Determine the [X, Y] coordinate at the center of the cell enclosing the given text.  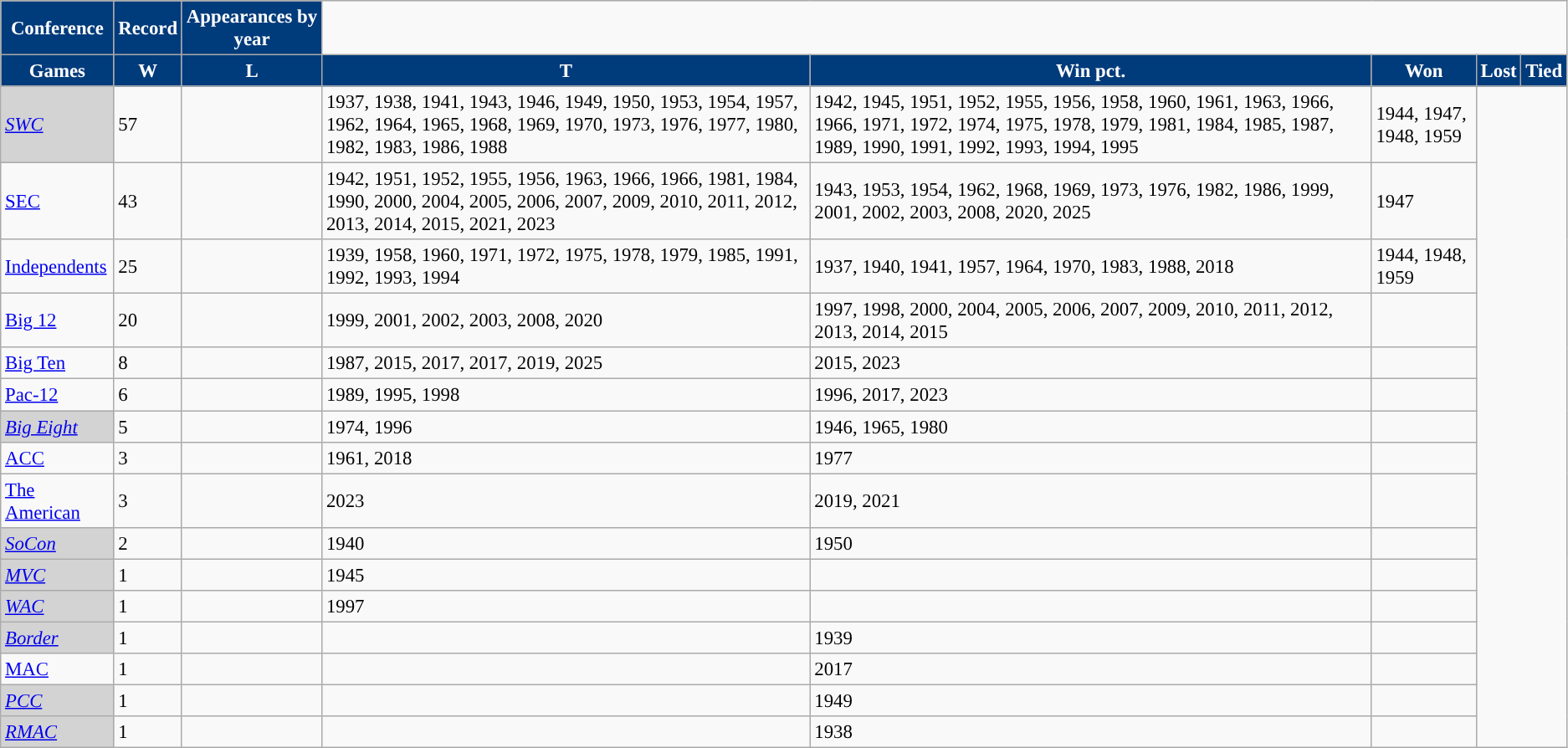
1989, 1995, 1998 [566, 395]
1943, 1953, 1954, 1962, 1968, 1969, 1973, 1976, 1982, 1986, 1999, 2001, 2002, 2003, 2008, 2020, 2025 [1091, 202]
Appearances by year [251, 28]
1977 [1091, 458]
5 [147, 427]
L [251, 71]
6 [147, 395]
SWC [57, 125]
T [566, 71]
PCC [57, 700]
Conference [57, 28]
1947 [1424, 202]
43 [147, 202]
1996, 2017, 2023 [1091, 395]
Big Ten [57, 364]
1944, 1947, 1948, 1959 [1424, 125]
Lost [1499, 71]
Games [57, 71]
2015, 2023 [1091, 364]
1946, 1965, 1980 [1091, 427]
1937, 1940, 1941, 1957, 1964, 1970, 1983, 1988, 2018 [1091, 266]
1939 [1091, 638]
1987, 2015, 2017, 2017, 2019, 2025 [566, 364]
The American [57, 500]
RMAC [57, 732]
1950 [1091, 543]
Pac-12 [57, 395]
WAC [57, 607]
ACC [57, 458]
1942, 1951, 1952, 1955, 1956, 1963, 1966, 1966, 1981, 1984, 1990, 2000, 2004, 2005, 2006, 2007, 2009, 2010, 2011, 2012, 2013, 2014, 2015, 2021, 2023 [566, 202]
Record [147, 28]
8 [147, 364]
1974, 1996 [566, 427]
57 [147, 125]
W [147, 71]
1997, 1998, 2000, 2004, 2005, 2006, 2007, 2009, 2010, 2011, 2012, 2013, 2014, 2015 [1091, 321]
Won [1424, 71]
MAC [57, 669]
Big 12 [57, 321]
2023 [566, 500]
2 [147, 543]
1939, 1958, 1960, 1971, 1972, 1975, 1978, 1979, 1985, 1991, 1992, 1993, 1994 [566, 266]
Win pct. [1091, 71]
2019, 2021 [1091, 500]
1944, 1948, 1959 [1424, 266]
1938 [1091, 732]
Independents [57, 266]
1937, 1938, 1941, 1943, 1946, 1949, 1950, 1953, 1954, 1957, 1962, 1964, 1965, 1968, 1969, 1970, 1973, 1976, 1977, 1980, 1982, 1983, 1986, 1988 [566, 125]
1961, 2018 [566, 458]
20 [147, 321]
1999, 2001, 2002, 2003, 2008, 2020 [566, 321]
MVC [57, 575]
1940 [566, 543]
Big Eight [57, 427]
1997 [566, 607]
Border [57, 638]
2017 [1091, 669]
25 [147, 266]
SoCon [57, 543]
Tied [1545, 71]
SEC [57, 202]
1949 [1091, 700]
1945 [566, 575]
